Extract the (x, y) coordinate from the center of the cell holding the provided text.  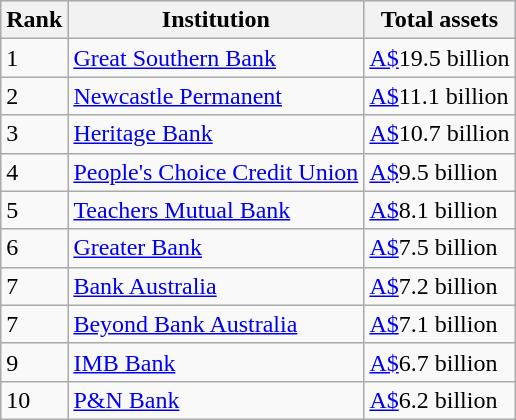
A$6.2 billion (440, 400)
A$11.1 billion (440, 96)
Beyond Bank Australia (216, 324)
Heritage Bank (216, 134)
6 (34, 248)
Rank (34, 20)
A$9.5 billion (440, 172)
A$7.5 billion (440, 248)
Bank Australia (216, 286)
IMB Bank (216, 362)
2 (34, 96)
Total assets (440, 20)
1 (34, 58)
A$19.5 billion (440, 58)
Greater Bank (216, 248)
Great Southern Bank (216, 58)
5 (34, 210)
Newcastle Permanent (216, 96)
Institution (216, 20)
10 (34, 400)
4 (34, 172)
A$6.7 billion (440, 362)
People's Choice Credit Union (216, 172)
A$10.7 billion (440, 134)
9 (34, 362)
P&N Bank (216, 400)
A$8.1 billion (440, 210)
Teachers Mutual Bank (216, 210)
A$7.2 billion (440, 286)
A$7.1 billion (440, 324)
3 (34, 134)
